Return the [X, Y] coordinate for the center point of the cell that contains the specified text.  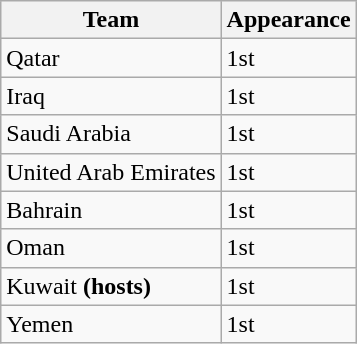
Saudi Arabia [111, 134]
Kuwait (hosts) [111, 286]
Appearance [288, 20]
United Arab Emirates [111, 172]
Oman [111, 248]
Iraq [111, 96]
Qatar [111, 58]
Team [111, 20]
Yemen [111, 324]
Bahrain [111, 210]
